Locate the cell with the specified text and output its [x, y] center coordinate. 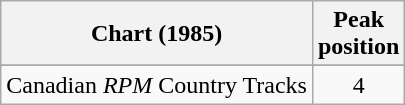
Peakposition [358, 34]
4 [358, 85]
Canadian RPM Country Tracks [157, 85]
Chart (1985) [157, 34]
